Locate the cell with the specified text and output its (X, Y) center coordinate. 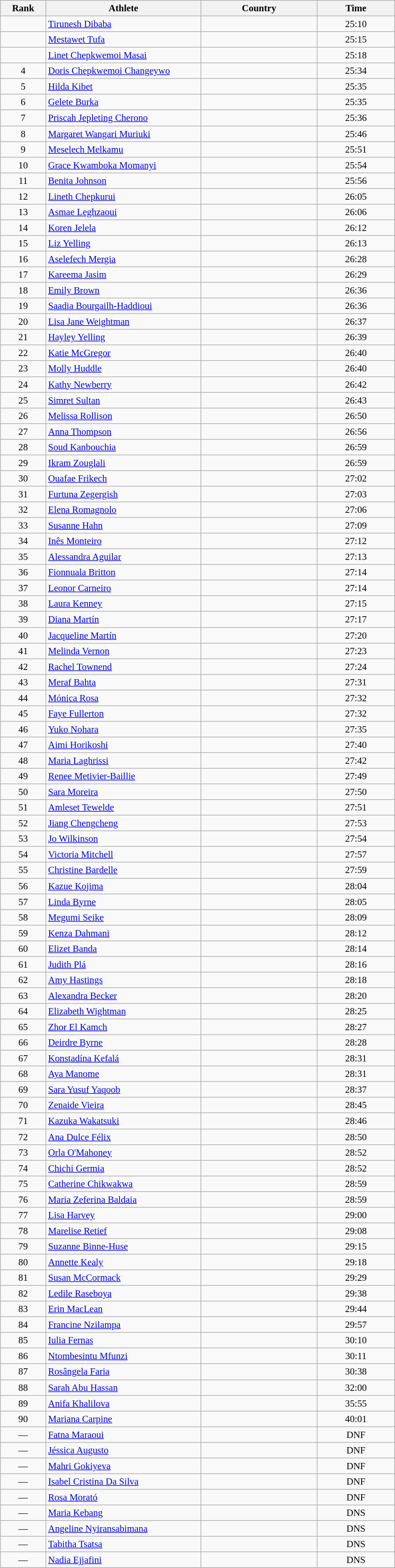
27:57 (356, 855)
Elizabeth Wightman (123, 1011)
Melissa Rollison (123, 416)
14 (23, 228)
Jéssica Augusto (123, 1450)
Aselefech Mergia (123, 259)
Rachel Townend (123, 667)
27:49 (356, 776)
Meraf Bahta (123, 682)
33 (23, 526)
27:03 (356, 494)
61 (23, 964)
Victoria Mitchell (123, 855)
27 (23, 432)
Yuko Nohara (123, 729)
Linda Byrne (123, 902)
Ana Dulce Félix (123, 1137)
26:06 (356, 212)
Diana Martín (123, 620)
Athlete (123, 8)
Molly Huddle (123, 369)
Fionnuala Britton (123, 572)
Isabel Cristina Da Silva (123, 1482)
Maria Laghrissi (123, 760)
72 (23, 1137)
Furtuna Zegergish (123, 494)
89 (23, 1403)
27:59 (356, 871)
Ledile Raseboya (123, 1294)
76 (23, 1199)
20 (23, 322)
29:18 (356, 1262)
26:37 (356, 322)
Jiang Chengcheng (123, 823)
Judith Plá (123, 964)
27:31 (356, 682)
29:29 (356, 1278)
30:38 (356, 1372)
Megumi Seike (123, 917)
Francine Nzilampa (123, 1325)
28:37 (356, 1090)
26:29 (356, 275)
15 (23, 243)
Anna Thompson (123, 432)
27:02 (356, 479)
81 (23, 1278)
28 (23, 447)
58 (23, 917)
Erin MacLean (123, 1309)
Alexandra Becker (123, 996)
88 (23, 1387)
Amy Hastings (123, 980)
32 (23, 510)
29:57 (356, 1325)
80 (23, 1262)
6 (23, 102)
Kathy Newberry (123, 384)
26:12 (356, 228)
9 (23, 149)
27:35 (356, 729)
Kazue Kojima (123, 886)
28:18 (356, 980)
75 (23, 1184)
Time (356, 8)
31 (23, 494)
71 (23, 1121)
28:46 (356, 1121)
Aya Manome (123, 1074)
30:11 (356, 1356)
Gelete Burka (123, 102)
26:50 (356, 416)
Liz Yelling (123, 243)
63 (23, 996)
Ikram Zouglali (123, 463)
7 (23, 118)
19 (23, 306)
Maria Kebang (123, 1513)
77 (23, 1215)
Rank (23, 8)
Nadia Ejjafini (123, 1560)
69 (23, 1090)
Christine Bardelle (123, 871)
13 (23, 212)
59 (23, 933)
Margaret Wangari Muriuki (123, 134)
41 (23, 651)
Deirdre Byrne (123, 1043)
28:12 (356, 933)
26:56 (356, 432)
27:20 (356, 635)
74 (23, 1168)
Asmae Leghzaoui (123, 212)
Suzanne Binne-Huse (123, 1247)
29:08 (356, 1231)
64 (23, 1011)
Mónica Rosa (123, 698)
40:01 (356, 1419)
Melinda Vernon (123, 651)
24 (23, 384)
12 (23, 196)
23 (23, 369)
51 (23, 808)
25:15 (356, 40)
56 (23, 886)
28:27 (356, 1027)
29:44 (356, 1309)
28:16 (356, 964)
Rosa Morató (123, 1497)
Zhor El Kamch (123, 1027)
28:09 (356, 917)
53 (23, 839)
Doris Chepkwemoi Changeywo (123, 71)
28:25 (356, 1011)
28:28 (356, 1043)
29:38 (356, 1294)
Soud Kanbouchia (123, 447)
Emily Brown (123, 291)
27:50 (356, 792)
Kenza Dahmani (123, 933)
Faye Fullerton (123, 714)
55 (23, 871)
Ouafae Frikech (123, 479)
90 (23, 1419)
68 (23, 1074)
25:56 (356, 181)
27:12 (356, 541)
Anifa Khalilova (123, 1403)
16 (23, 259)
27:42 (356, 760)
26:43 (356, 400)
29 (23, 463)
82 (23, 1294)
27:54 (356, 839)
46 (23, 729)
37 (23, 588)
Inês Monteiro (123, 541)
79 (23, 1247)
22 (23, 353)
Tabitha Tsatsa (123, 1544)
Linet Chepkwemoi Masai (123, 55)
38 (23, 604)
73 (23, 1152)
Fatna Maraoui (123, 1435)
Sara Moreira (123, 792)
28:45 (356, 1105)
44 (23, 698)
Rosângela Faria (123, 1372)
Hilda Kibet (123, 87)
Country (259, 8)
78 (23, 1231)
45 (23, 714)
29:15 (356, 1247)
Benita Johnson (123, 181)
Maria Zeferina Baldaia (123, 1199)
25:46 (356, 134)
5 (23, 87)
Kazuka Wakatsuki (123, 1121)
Ntombesintu Mfunzi (123, 1356)
27:06 (356, 510)
25:51 (356, 149)
27:40 (356, 745)
25 (23, 400)
Iulia Fernas (123, 1340)
Marelise Retief (123, 1231)
8 (23, 134)
Saadia Bourgailh-Haddioui (123, 306)
42 (23, 667)
11 (23, 181)
50 (23, 792)
Chichi Germia (123, 1168)
Meselech Melkamu (123, 149)
39 (23, 620)
Mestawet Tufa (123, 40)
27:09 (356, 526)
Sara Yusuf Yaqoob (123, 1090)
66 (23, 1043)
18 (23, 291)
Susanne Hahn (123, 526)
49 (23, 776)
Aimi Horikoshi (123, 745)
27:24 (356, 667)
Leonor Carneiro (123, 588)
Lisa Harvey (123, 1215)
25:18 (356, 55)
Grace Kwamboka Momanyi (123, 165)
Tirunesh Dibaba (123, 24)
32:00 (356, 1387)
36 (23, 572)
Lineth Chepkurui (123, 196)
26:42 (356, 384)
Angeline Nyiransabimana (123, 1529)
26:28 (356, 259)
Koren Jelela (123, 228)
4 (23, 71)
85 (23, 1340)
30:10 (356, 1340)
83 (23, 1309)
21 (23, 337)
Kareema Jasim (123, 275)
17 (23, 275)
Zenaide Vieira (123, 1105)
Jo Wilkinson (123, 839)
84 (23, 1325)
54 (23, 855)
86 (23, 1356)
43 (23, 682)
27:13 (356, 557)
Elena Romagnolo (123, 510)
34 (23, 541)
25:54 (356, 165)
Orla O'Mahoney (123, 1152)
Catherine Chikwakwa (123, 1184)
35:55 (356, 1403)
28:20 (356, 996)
40 (23, 635)
Mariana Carpine (123, 1419)
Renee Metivier-Baillie (123, 776)
26 (23, 416)
67 (23, 1059)
28:14 (356, 949)
Annette Kealy (123, 1262)
28:04 (356, 886)
47 (23, 745)
26:39 (356, 337)
25:36 (356, 118)
Hayley Yelling (123, 337)
27:53 (356, 823)
Alessandra Aguilar (123, 557)
25:10 (356, 24)
26:13 (356, 243)
57 (23, 902)
10 (23, 165)
28:05 (356, 902)
Susan McCormack (123, 1278)
70 (23, 1105)
Sarah Abu Hassan (123, 1387)
52 (23, 823)
Mahri Gokiyeva (123, 1466)
30 (23, 479)
Amleset Tewelde (123, 808)
Katie McGregor (123, 353)
87 (23, 1372)
Jacqueline Martín (123, 635)
27:51 (356, 808)
62 (23, 980)
28:50 (356, 1137)
65 (23, 1027)
Priscah Jepleting Cherono (123, 118)
26:05 (356, 196)
Elizet Banda (123, 949)
Laura Kenney (123, 604)
27:17 (356, 620)
25:34 (356, 71)
48 (23, 760)
27:15 (356, 604)
Lisa Jane Weightman (123, 322)
Simret Sultan (123, 400)
29:00 (356, 1215)
60 (23, 949)
27:23 (356, 651)
Konstadína Kefalá (123, 1059)
35 (23, 557)
